Return the (x, y) coordinate for the center point of the cell that contains the specified text.  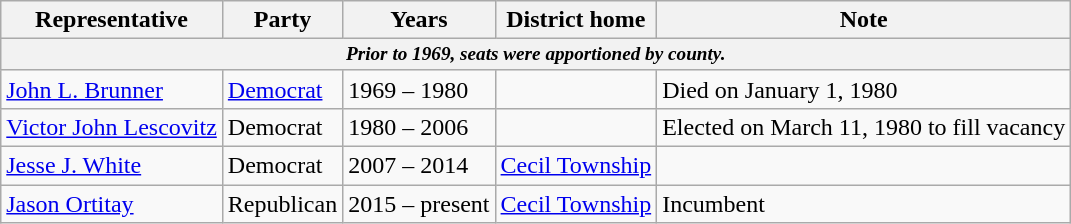
1969 – 1980 (419, 89)
Republican (282, 204)
2015 – present (419, 204)
1980 – 2006 (419, 128)
Party (282, 20)
2007 – 2014 (419, 166)
Victor John Lescovitz (112, 128)
Note (864, 20)
Representative (112, 20)
Prior to 1969, seats were apportioned by county. (536, 55)
Incumbent (864, 204)
Years (419, 20)
Jason Ortitay (112, 204)
John L. Brunner (112, 89)
Died on January 1, 1980 (864, 89)
District home (576, 20)
Jesse J. White (112, 166)
Elected on March 11, 1980 to fill vacancy (864, 128)
